Return [X, Y] of the center of cell containing provided text 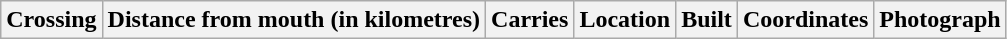
Crossing [52, 20]
Distance from mouth (in kilometres) [294, 20]
Built [707, 20]
Carries [530, 20]
Coordinates [805, 20]
Photograph [940, 20]
Location [625, 20]
